Determine the (x, y) coordinate at the center of the cell enclosing the given text.  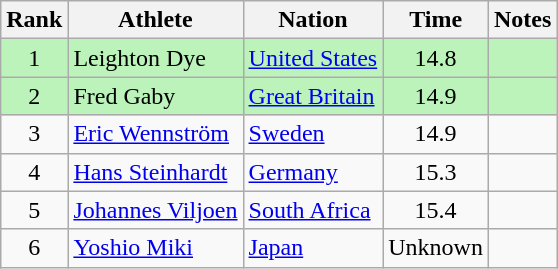
1 (34, 58)
Johannes Viljoen (156, 210)
United States (313, 58)
15.4 (436, 210)
Unknown (436, 248)
Yoshio Miki (156, 248)
Germany (313, 172)
Great Britain (313, 96)
Notes (522, 20)
Japan (313, 248)
Eric Wennström (156, 134)
5 (34, 210)
4 (34, 172)
15.3 (436, 172)
3 (34, 134)
Rank (34, 20)
2 (34, 96)
Leighton Dye (156, 58)
6 (34, 248)
14.8 (436, 58)
Sweden (313, 134)
Time (436, 20)
Athlete (156, 20)
Hans Steinhardt (156, 172)
Fred Gaby (156, 96)
South Africa (313, 210)
Nation (313, 20)
